Capture the cell that displays the provided text and extract its (X, Y) central coordinate. 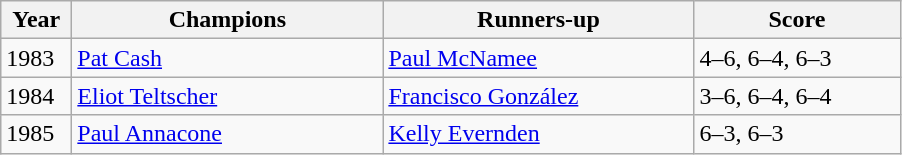
1985 (36, 134)
6–3, 6–3 (797, 134)
4–6, 6–4, 6–3 (797, 58)
Eliot Teltscher (228, 96)
Paul McNamee (538, 58)
Year (36, 20)
1984 (36, 96)
Paul Annacone (228, 134)
Francisco González (538, 96)
Kelly Evernden (538, 134)
3–6, 6–4, 6–4 (797, 96)
Pat Cash (228, 58)
Score (797, 20)
1983 (36, 58)
Champions (228, 20)
Runners-up (538, 20)
